Detect which cell encompasses the target text, then output its (x, y) center coordinate. 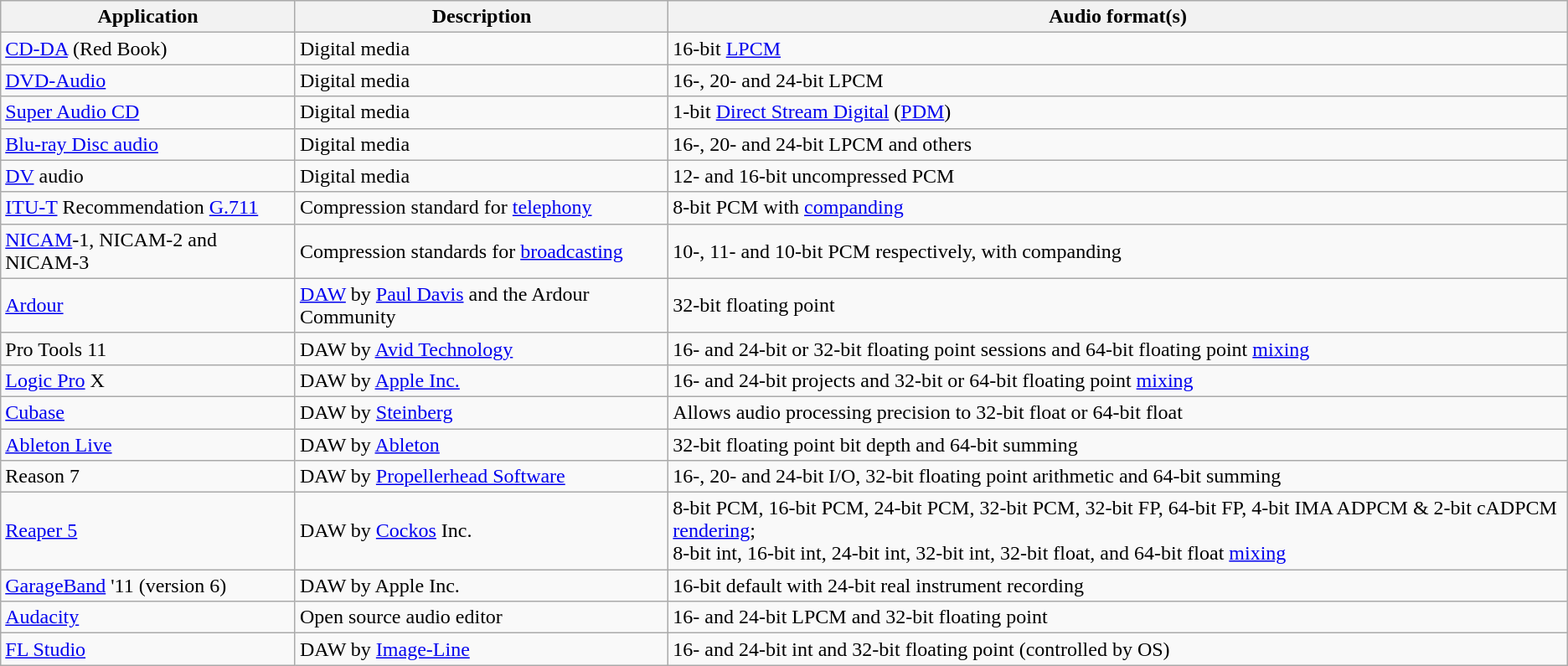
16-, 20- and 24-bit LPCM and others (1117, 144)
Reason 7 (148, 477)
Application (148, 17)
NICAM-1, NICAM-2 and NICAM-3 (148, 251)
Super Audio CD (148, 112)
12- and 16-bit uncompressed PCM (1117, 176)
16- and 24-bit int and 32-bit floating point (controlled by OS) (1117, 649)
Logic Pro X (148, 380)
Ardour (148, 305)
32-bit floating point bit depth and 64-bit summing (1117, 445)
8-bit PCM with companding (1117, 208)
DVD-Audio (148, 80)
1-bit Direct Stream Digital (PDM) (1117, 112)
DV audio (148, 176)
DAW by Ableton (481, 445)
Allows audio processing precision to 32-bit float or 64-bit float (1117, 412)
Compression standards for broadcasting (481, 251)
Description (481, 17)
GarageBand '11 (version 6) (148, 586)
DAW by Cockos Inc. (481, 531)
DAW by Avid Technology (481, 348)
Audacity (148, 617)
DAW by Image-Line (481, 649)
10-, 11- and 10-bit PCM respectively, with companding (1117, 251)
16-bit default with 24-bit real instrument recording (1117, 586)
FL Studio (148, 649)
Pro Tools 11 (148, 348)
16-bit LPCM (1117, 49)
16-, 20- and 24-bit I/O, 32-bit floating point arithmetic and 64-bit summing (1117, 477)
ITU-T Recommendation G.711 (148, 208)
16-, 20- and 24-bit LPCM (1117, 80)
Cubase (148, 412)
32-bit floating point (1117, 305)
16- and 24-bit projects and 32-bit or 64-bit floating point mixing (1117, 380)
DAW by Paul Davis and the Ardour Community (481, 305)
Ableton Live (148, 445)
Reaper 5 (148, 531)
Audio format(s) (1117, 17)
Compression standard for telephony (481, 208)
16- and 24-bit or 32-bit floating point sessions and 64-bit floating point mixing (1117, 348)
DAW by Steinberg (481, 412)
Open source audio editor (481, 617)
Blu-ray Disc audio (148, 144)
CD-DA (Red Book) (148, 49)
DAW by Propellerhead Software (481, 477)
16- and 24-bit LPCM and 32-bit floating point (1117, 617)
